Locate the cell with the specified text and output its (x, y) center coordinate. 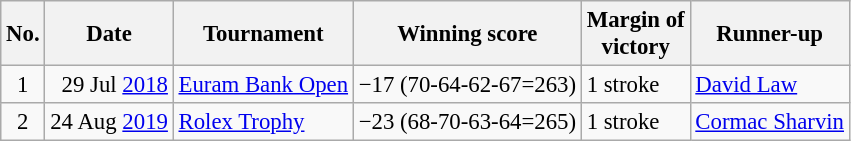
1 (23, 85)
No. (23, 34)
24 Aug 2019 (109, 122)
Cormac Sharvin (770, 122)
Winning score (467, 34)
Rolex Trophy (263, 122)
29 Jul 2018 (109, 85)
Euram Bank Open (263, 85)
Date (109, 34)
−23 (68-70-63-64=265) (467, 122)
2 (23, 122)
Margin ofvictory (636, 34)
Runner-up (770, 34)
David Law (770, 85)
Tournament (263, 34)
−17 (70-64-62-67=263) (467, 85)
